From the cell containing the given text, extract its center point as (X, Y) coordinate. 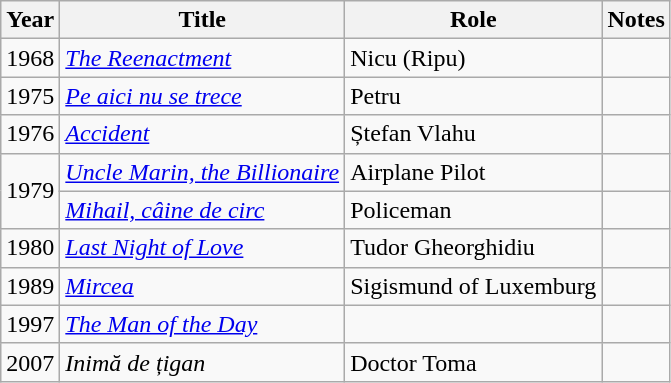
Role (474, 20)
Doctor Toma (474, 362)
Accident (202, 134)
Title (202, 20)
Sigismund of Luxemburg (474, 286)
1980 (30, 248)
Petru (474, 96)
The Reenactment (202, 58)
1997 (30, 324)
Year (30, 20)
Airplane Pilot (474, 172)
1979 (30, 191)
Policeman (474, 210)
Mircea (202, 286)
Tudor Gheorghidiu (474, 248)
2007 (30, 362)
Nicu (Ripu) (474, 58)
1975 (30, 96)
Mihail, câine de circ (202, 210)
Inimă de țigan (202, 362)
Pe aici nu se trece (202, 96)
1976 (30, 134)
1989 (30, 286)
The Man of the Day (202, 324)
Ștefan Vlahu (474, 134)
Last Night of Love (202, 248)
Uncle Marin, the Billionaire (202, 172)
1968 (30, 58)
Notes (636, 20)
